Locate the cell with the specified text and output its [X, Y] center coordinate. 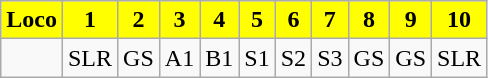
S2 [293, 58]
2 [139, 20]
A1 [179, 58]
9 [411, 20]
S1 [257, 58]
4 [220, 20]
S3 [330, 58]
7 [330, 20]
6 [293, 20]
5 [257, 20]
3 [179, 20]
Loco [32, 20]
8 [369, 20]
1 [90, 20]
B1 [220, 58]
10 [460, 20]
